Pinpoint the cell where the given text exists, returning its [X, Y] midpoint coordinate. 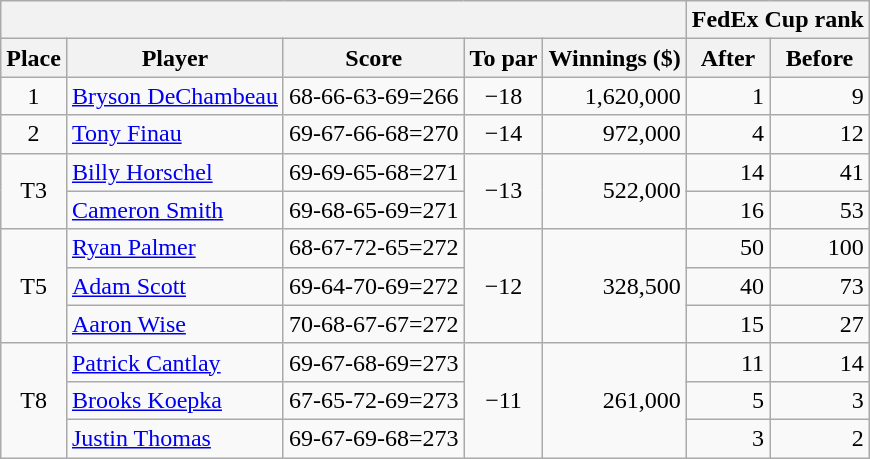
Justin Thomas [174, 438]
1,620,000 [614, 96]
Adam Scott [174, 286]
−12 [504, 286]
9 [820, 96]
53 [820, 210]
972,000 [614, 134]
70-68-67-67=272 [374, 324]
4 [728, 134]
73 [820, 286]
T3 [34, 191]
−18 [504, 96]
Ryan Palmer [174, 248]
Score [374, 58]
68-67-72-65=272 [374, 248]
15 [728, 324]
Tony Finau [174, 134]
FedEx Cup rank [778, 20]
41 [820, 172]
16 [728, 210]
27 [820, 324]
Aaron Wise [174, 324]
Patrick Cantlay [174, 362]
69-69-65-68=271 [374, 172]
69-67-69-68=273 [374, 438]
50 [728, 248]
11 [728, 362]
328,500 [614, 286]
69-64-70-69=272 [374, 286]
12 [820, 134]
Before [820, 58]
Cameron Smith [174, 210]
Place [34, 58]
5 [728, 400]
−13 [504, 191]
40 [728, 286]
261,000 [614, 400]
Billy Horschel [174, 172]
Winnings ($) [614, 58]
−11 [504, 400]
69-67-68-69=273 [374, 362]
69-67-66-68=270 [374, 134]
−14 [504, 134]
T5 [34, 286]
100 [820, 248]
Brooks Koepka [174, 400]
To par [504, 58]
67-65-72-69=273 [374, 400]
Player [174, 58]
After [728, 58]
522,000 [614, 191]
68-66-63-69=266 [374, 96]
T8 [34, 400]
Bryson DeChambeau [174, 96]
69-68-65-69=271 [374, 210]
